For the text-containing cell, return its midpoint in [x, y] coordinate format. 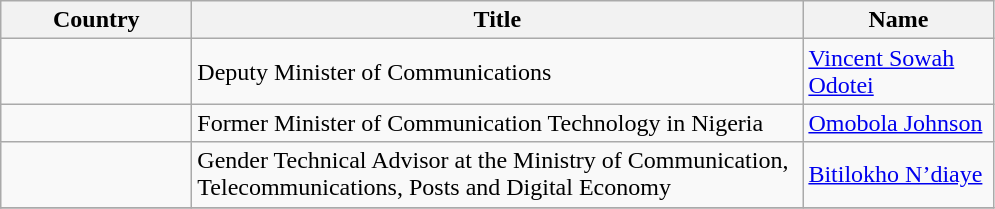
Vincent Sowah Odotei [898, 72]
Name [898, 20]
Former Minister of Communication Technology in Nigeria [498, 123]
Gender Technical Advisor at the Ministry of Communication, Telecommunications, Posts and Digital Economy [498, 174]
Deputy Minister of Communications [498, 72]
Bitilokho N’diaye [898, 174]
Title [498, 20]
Country [96, 20]
Omobola Johnson [898, 123]
